Search for the cell housing the specified text and yield its [X, Y] center coordinate. 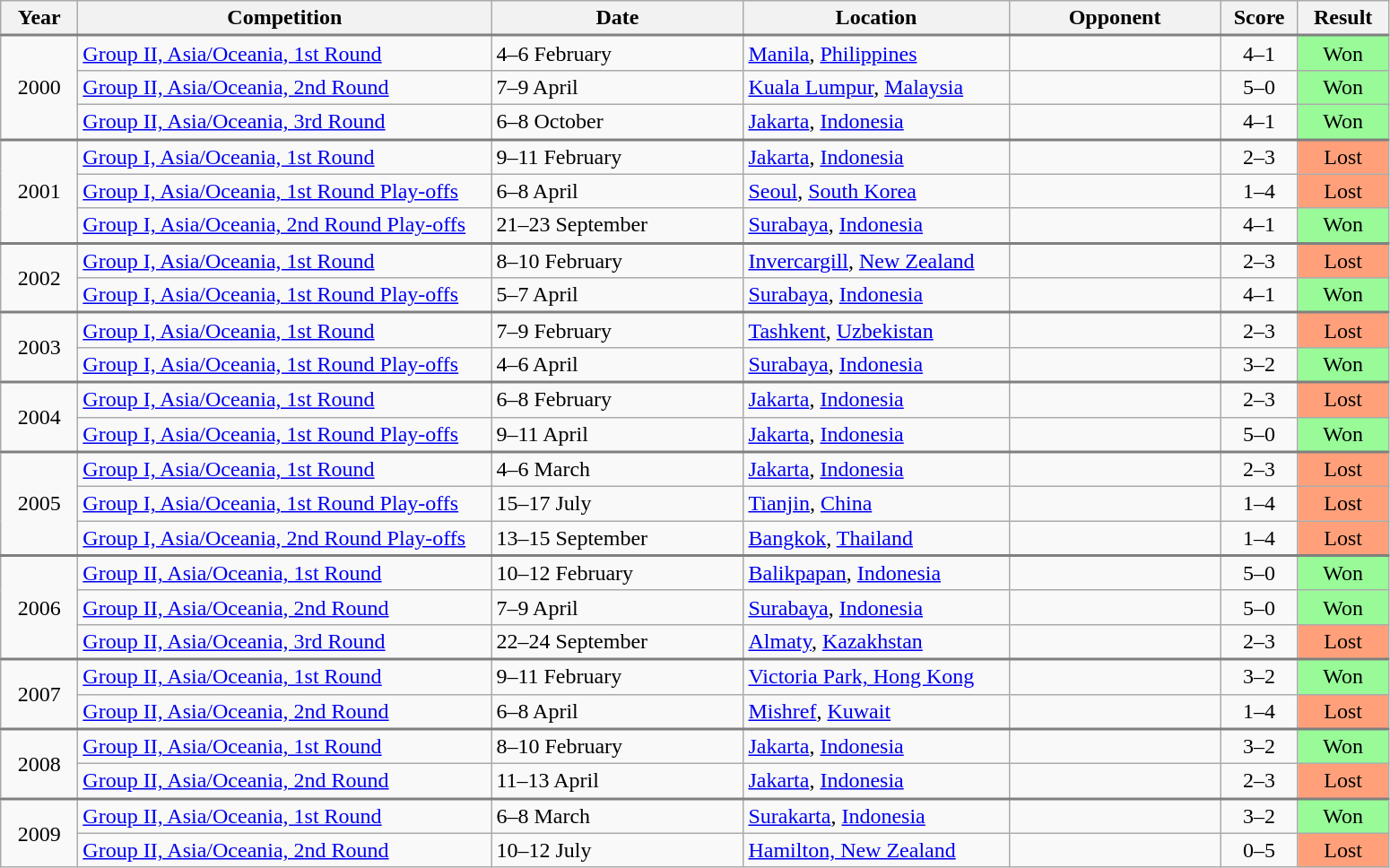
2004 [39, 417]
7–9 February [617, 330]
Surakarta, Indonesia [876, 816]
2008 [39, 764]
2002 [39, 278]
2006 [39, 608]
10–12 July [617, 850]
6–8 February [617, 400]
13–15 September [617, 538]
Score [1259, 18]
Competition [285, 18]
Balikpapan, Indonesia [876, 574]
2000 [39, 88]
2007 [39, 694]
0–5 [1259, 850]
Opponent [1115, 18]
Mishref, Kuwait [876, 712]
2005 [39, 504]
Almaty, Kazakhstan [876, 642]
Hamilton, New Zealand [876, 850]
15–17 July [617, 504]
4–6 April [617, 364]
11–13 April [617, 782]
Date [617, 18]
Tashkent, Uzbekistan [876, 330]
9–11 April [617, 434]
Tianjin, China [876, 504]
6–8 March [617, 816]
Manila, Philippines [876, 54]
Victoria Park, Hong Kong [876, 676]
Invercargill, New Zealand [876, 260]
Bangkok, Thailand [876, 538]
2001 [39, 191]
Result [1343, 18]
4–6 February [617, 54]
5–7 April [617, 296]
Location [876, 18]
6–8 October [617, 122]
Kuala Lumpur, Malaysia [876, 87]
4–6 March [617, 470]
2003 [39, 348]
2009 [39, 832]
22–24 September [617, 642]
21–23 September [617, 226]
Seoul, South Korea [876, 191]
Year [39, 18]
10–12 February [617, 574]
